Locate the cell with the specified text and output its [x, y] center coordinate. 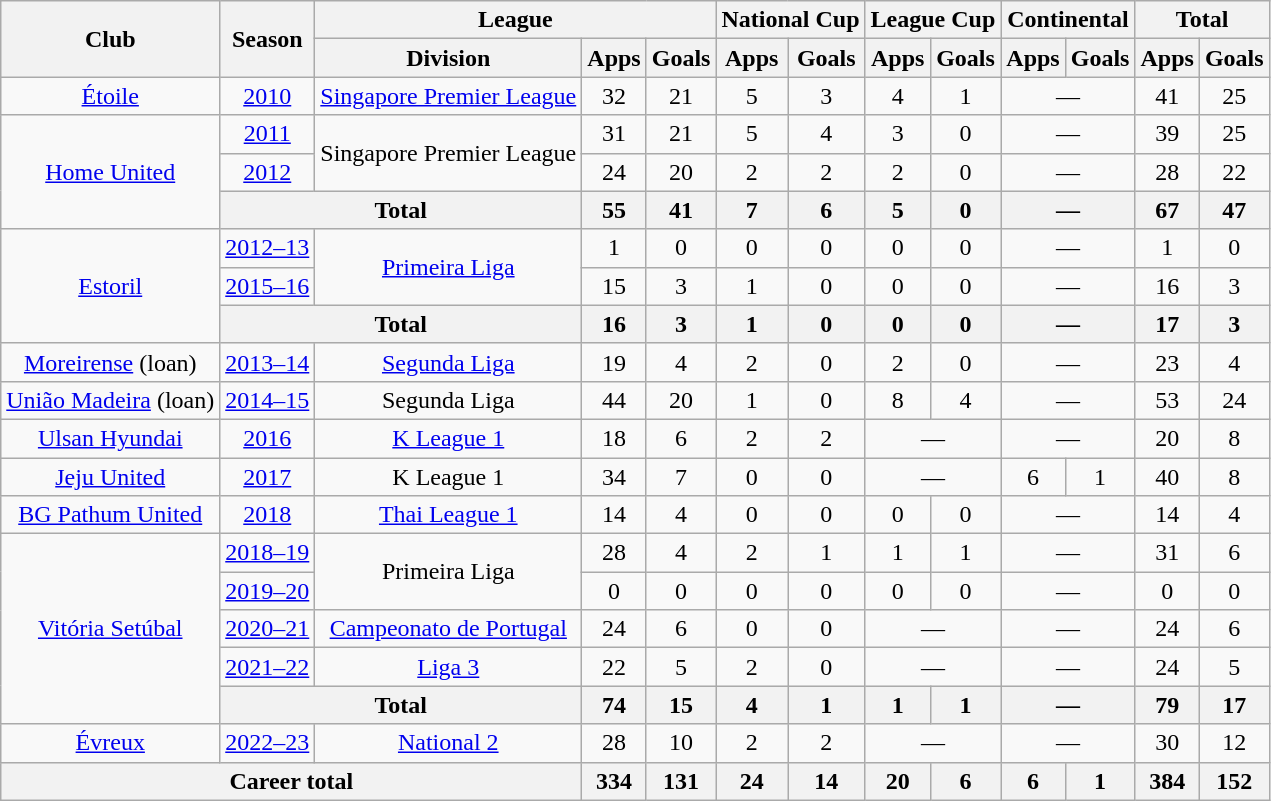
384 [1167, 781]
47 [1234, 210]
2019–20 [268, 591]
152 [1234, 781]
National 2 [448, 743]
Liga 3 [448, 667]
União Madeira (loan) [110, 400]
44 [614, 400]
Étoile [110, 96]
2015–16 [268, 286]
Jeju United [110, 477]
Season [268, 39]
Division [448, 58]
2020–21 [268, 629]
Estoril [110, 286]
Continental [1068, 20]
19 [614, 362]
67 [1167, 210]
30 [1167, 743]
2013–14 [268, 362]
2017 [268, 477]
National Cup [790, 20]
2011 [268, 134]
League Cup [933, 20]
10 [681, 743]
2018 [268, 515]
32 [614, 96]
Ulsan Hyundai [110, 438]
40 [1167, 477]
34 [614, 477]
Évreux [110, 743]
Club [110, 39]
79 [1167, 705]
Home United [110, 172]
Moreirense (loan) [110, 362]
23 [1167, 362]
BG Pathum United [110, 515]
39 [1167, 134]
Vitória Setúbal [110, 629]
74 [614, 705]
53 [1167, 400]
Career total [292, 781]
2022–23 [268, 743]
League [516, 20]
55 [614, 210]
131 [681, 781]
12 [1234, 743]
2018–19 [268, 553]
2012–13 [268, 248]
2010 [268, 96]
Campeonato de Portugal [448, 629]
2014–15 [268, 400]
18 [614, 438]
Thai League 1 [448, 515]
2021–22 [268, 667]
2012 [268, 172]
2016 [268, 438]
334 [614, 781]
